Return (x, y) of the center of cell containing provided text 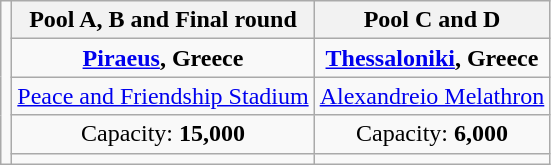
Piraeus, Greece (163, 58)
Capacity: 6,000 (432, 134)
Alexandreio Melathron (432, 96)
Peace and Friendship Stadium (163, 96)
Thessaloniki, Greece (432, 58)
Pool C and D (432, 20)
Capacity: 15,000 (163, 134)
Pool A, B and Final round (163, 20)
